Search for the cell housing the specified text and yield its [X, Y] center coordinate. 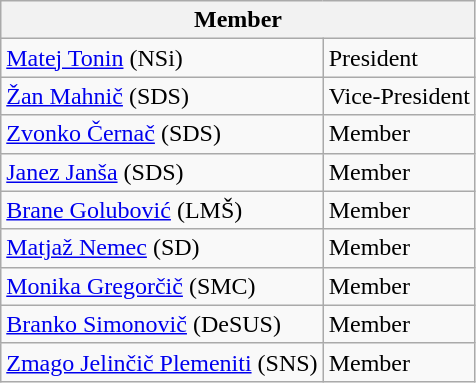
Brane Golubović (LMŠ) [162, 210]
Zvonko Černač (SDS) [162, 134]
Matej Tonin (NSi) [162, 58]
Žan Mahnič (SDS) [162, 96]
Vice-President [399, 96]
Branko Simonovič (DeSUS) [162, 324]
Matjaž Nemec (SD) [162, 248]
President [399, 58]
Janez Janša (SDS) [162, 172]
Zmago Jelinčič Plemeniti (SNS) [162, 362]
Monika Gregorčič (SMC) [162, 286]
